Detect which cell encompasses the target text, then output its [x, y] center coordinate. 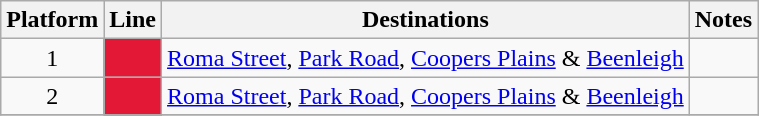
2 [52, 96]
Line [133, 20]
Notes [723, 20]
Destinations [426, 20]
Platform [52, 20]
1 [52, 58]
